Return (X, Y) of the center of cell containing provided text 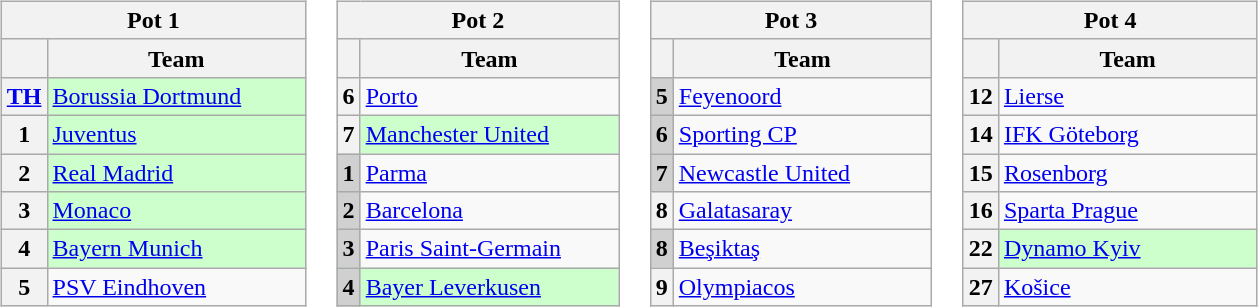
PSV Eindhoven (176, 287)
Juventus (176, 134)
16 (980, 211)
9 (662, 287)
27 (980, 287)
Manchester United (490, 134)
Porto (490, 96)
Košice (1128, 287)
22 (980, 249)
Paris Saint-Germain (490, 249)
12 (980, 96)
Sparta Prague (1128, 211)
Pot 2 (478, 20)
Real Madrid (176, 173)
Parma (490, 173)
Pot 1 (153, 20)
Borussia Dortmund (176, 96)
IFK Göteborg (1128, 134)
Feyenoord (802, 96)
Lierse (1128, 96)
Barcelona (490, 211)
Monaco (176, 211)
TH (24, 96)
Rosenborg (1128, 173)
Galatasaray (802, 211)
Pot 4 (1110, 20)
Newcastle United (802, 173)
14 (980, 134)
Sporting CP (802, 134)
Olympiacos (802, 287)
Beşiktaş (802, 249)
15 (980, 173)
Bayern Munich (176, 249)
Dynamo Kyiv (1128, 249)
Bayer Leverkusen (490, 287)
Pot 3 (791, 20)
